Return [x, y] of the center of cell containing provided text 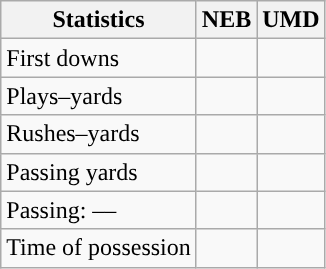
Plays–yards [99, 96]
Rushes–yards [99, 134]
UMD [291, 20]
First downs [99, 58]
NEB [226, 20]
Passing: –– [99, 210]
Passing yards [99, 172]
Time of possession [99, 248]
Statistics [99, 20]
